Output the [x, y] coordinate of the center of the cell containing the given text.  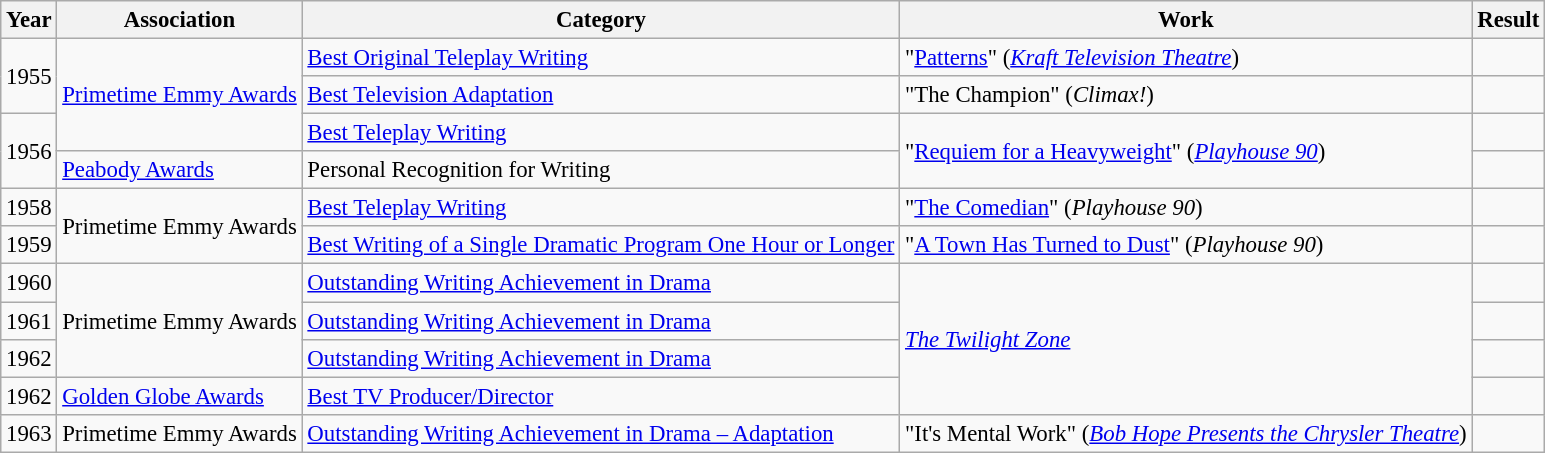
1961 [29, 321]
Best Writing of a Single Dramatic Program One Hour or Longer [601, 245]
Personal Recognition for Writing [601, 170]
1960 [29, 283]
Result [1508, 20]
1963 [29, 433]
Peabody Awards [180, 170]
Year [29, 20]
1955 [29, 76]
Association [180, 20]
1959 [29, 245]
Work [1186, 20]
"It's Mental Work" (Bob Hope Presents the Chrysler Theatre) [1186, 433]
"Patterns" (Kraft Television Theatre) [1186, 58]
Category [601, 20]
Outstanding Writing Achievement in Drama – Adaptation [601, 433]
"The Champion" (Climax!) [1186, 95]
Golden Globe Awards [180, 396]
"Requiem for a Heavyweight" (Playhouse 90) [1186, 152]
"The Comedian" (Playhouse 90) [1186, 208]
Best Original Teleplay Writing [601, 58]
1958 [29, 208]
The Twilight Zone [1186, 339]
Best Television Adaptation [601, 95]
"A Town Has Turned to Dust" (Playhouse 90) [1186, 245]
1956 [29, 152]
Best TV Producer/Director [601, 396]
